Identify which cell holds the provided text, then report its (x, y) central coordinate. 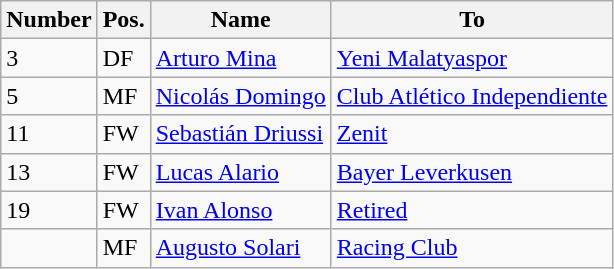
Yeni Malatyaspor (472, 58)
5 (49, 96)
Augusto Solari (240, 248)
DF (124, 58)
11 (49, 134)
Pos. (124, 20)
Lucas Alario (240, 172)
Arturo Mina (240, 58)
Bayer Leverkusen (472, 172)
Club Atlético Independiente (472, 96)
To (472, 20)
Retired (472, 210)
Number (49, 20)
Sebastián Driussi (240, 134)
3 (49, 58)
Racing Club (472, 248)
Name (240, 20)
13 (49, 172)
Nicolás Domingo (240, 96)
Zenit (472, 134)
Ivan Alonso (240, 210)
19 (49, 210)
